From the cell containing the given text, extract its center point as (x, y) coordinate. 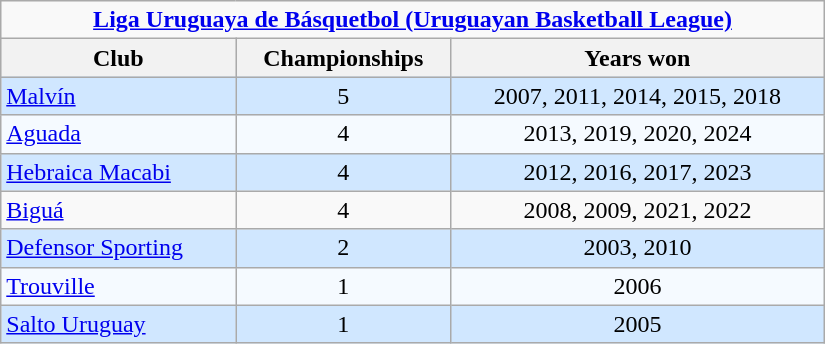
2012, 2016, 2017, 2023 (638, 172)
Years won (638, 58)
Defensor Sporting (118, 248)
2013, 2019, 2020, 2024 (638, 134)
Hebraica Macabi (118, 172)
2005 (638, 324)
Championships (343, 58)
Malvín (118, 96)
2 (343, 248)
Trouville (118, 286)
Liga Uruguaya de Básquetbol (Uruguayan Basketball League) (413, 20)
2006 (638, 286)
Biguá (118, 210)
Club (118, 58)
2008, 2009, 2021, 2022 (638, 210)
Salto Uruguay (118, 324)
2003, 2010 (638, 248)
Aguada (118, 134)
2007, 2011, 2014, 2015, 2018 (638, 96)
5 (343, 96)
